For the text-containing cell, return its midpoint in [X, Y] coordinate format. 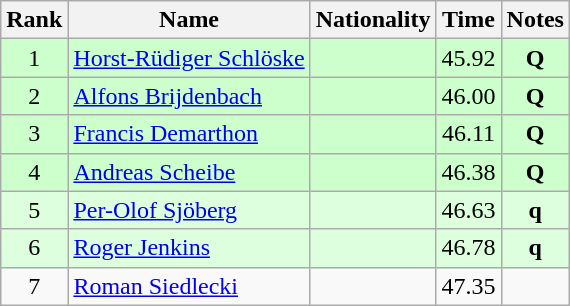
4 [34, 172]
1 [34, 58]
3 [34, 134]
Notes [535, 20]
Name [189, 20]
Roger Jenkins [189, 248]
47.35 [468, 286]
46.00 [468, 96]
Alfons Brijdenbach [189, 96]
Andreas Scheibe [189, 172]
Francis Demarthon [189, 134]
7 [34, 286]
46.63 [468, 210]
Nationality [373, 20]
Horst-Rüdiger Schlöske [189, 58]
46.38 [468, 172]
6 [34, 248]
5 [34, 210]
Roman Siedlecki [189, 286]
46.78 [468, 248]
Time [468, 20]
2 [34, 96]
45.92 [468, 58]
46.11 [468, 134]
Per-Olof Sjöberg [189, 210]
Rank [34, 20]
